Return [X, Y] of the center of cell containing provided text 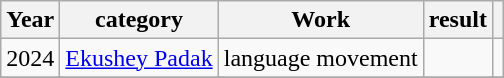
2024 [30, 58]
Ekushey Padak [139, 58]
Work [320, 20]
result [458, 20]
category [139, 20]
Year [30, 20]
language movement [320, 58]
